Return (x, y) of the center of cell containing provided text 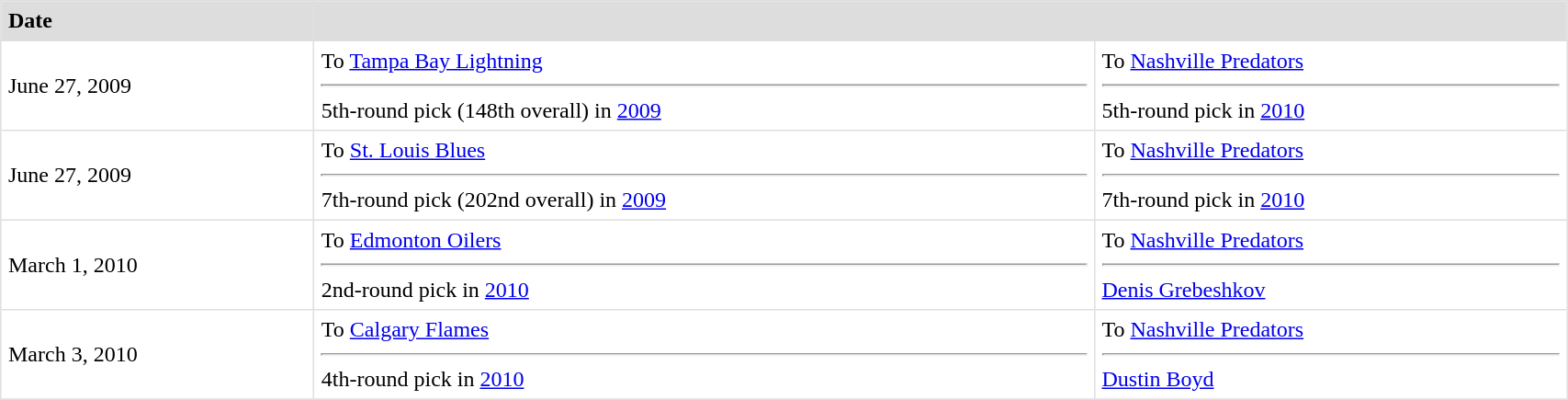
To Edmonton Oilers 2nd-round pick in 2010 (705, 265)
To Nashville Predators 5th-round pick in 2010 (1330, 86)
To Nashville Predators Dustin Boyd (1330, 355)
To St. Louis Blues 7th-round pick (202nd overall) in 2009 (705, 176)
March 1, 2010 (158, 265)
To Calgary Flames 4th-round pick in 2010 (705, 355)
To Tampa Bay Lightning 5th-round pick (148th overall) in 2009 (705, 86)
To Nashville Predators Denis Grebeshkov (1330, 265)
March 3, 2010 (158, 355)
To Nashville Predators 7th-round pick in 2010 (1330, 176)
Date (158, 21)
